Detect which cell encompasses the target text, then output its [X, Y] center coordinate. 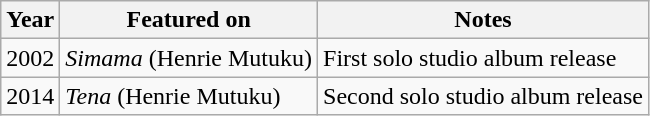
Tena (Henrie Mutuku) [189, 96]
2002 [30, 58]
Simama (Henrie Mutuku) [189, 58]
Featured on [189, 20]
Notes [484, 20]
2014 [30, 96]
First solo studio album release [484, 58]
Second solo studio album release [484, 96]
Year [30, 20]
